Search for the cell housing the specified text and yield its (X, Y) center coordinate. 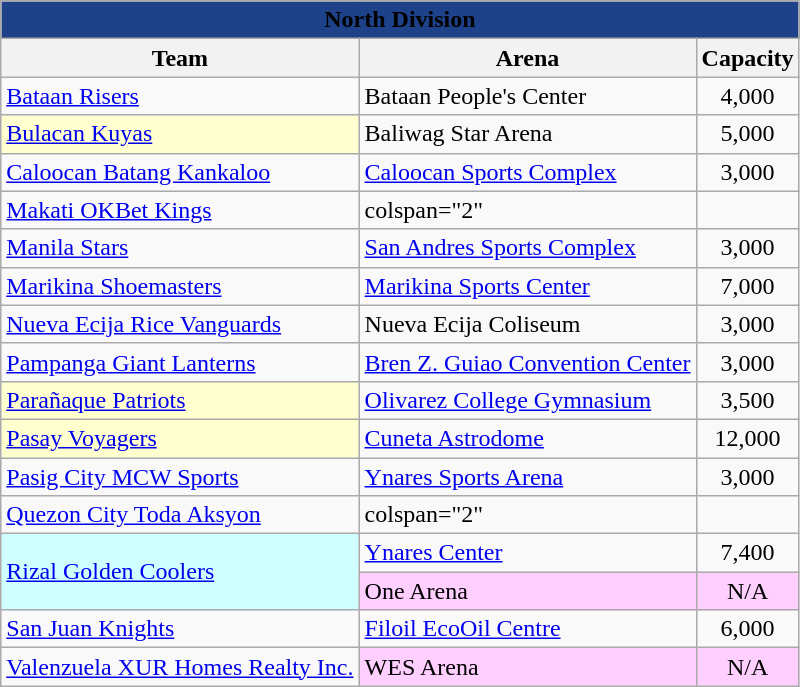
Bulacan Kuyas (180, 134)
Manila Stars (180, 248)
Bataan Risers (180, 96)
San Juan Knights (180, 629)
One Arena (528, 591)
Caloocan Batang Kankaloo (180, 172)
7,400 (748, 553)
Filoil EcoOil Centre (528, 629)
Arena (528, 58)
Pasay Voyagers (180, 438)
Ynares Sports Arena (528, 477)
Nueva Ecija Coliseum (528, 324)
Marikina Shoemasters (180, 286)
Olivarez College Gymnasium (528, 400)
Bataan People's Center (528, 96)
WES Arena (528, 667)
Pasig City MCW Sports (180, 477)
Pampanga Giant Lanterns (180, 362)
5,000 (748, 134)
Quezon City Toda Aksyon (180, 515)
Team (180, 58)
Nueva Ecija Rice Vanguards (180, 324)
Valenzuela XUR Homes Realty Inc. (180, 667)
North Division (400, 20)
7,000 (748, 286)
6,000 (748, 629)
4,000 (748, 96)
Caloocan Sports Complex (528, 172)
Rizal Golden Coolers (180, 572)
Makati OKBet Kings (180, 210)
Ynares Center (528, 553)
Baliwag Star Arena (528, 134)
Parañaque Patriots (180, 400)
Bren Z. Guiao Convention Center (528, 362)
3,500 (748, 400)
San Andres Sports Complex (528, 248)
Capacity (748, 58)
12,000 (748, 438)
Marikina Sports Center (528, 286)
Cuneta Astrodome (528, 438)
